Scan for the cell matching the given text and deliver its (x, y) coordinate at center. 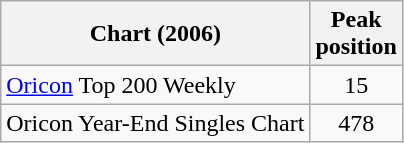
Peakposition (356, 34)
Oricon Top 200 Weekly (156, 85)
15 (356, 85)
Oricon Year-End Singles Chart (156, 123)
Chart (2006) (156, 34)
478 (356, 123)
